Identify which cell holds the provided text, then report its (X, Y) central coordinate. 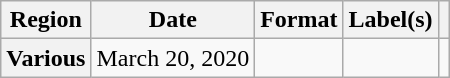
Region (46, 20)
Various (46, 58)
March 20, 2020 (173, 58)
Format (299, 20)
Label(s) (390, 20)
Date (173, 20)
